From the cell containing the given text, extract its center point as [x, y] coordinate. 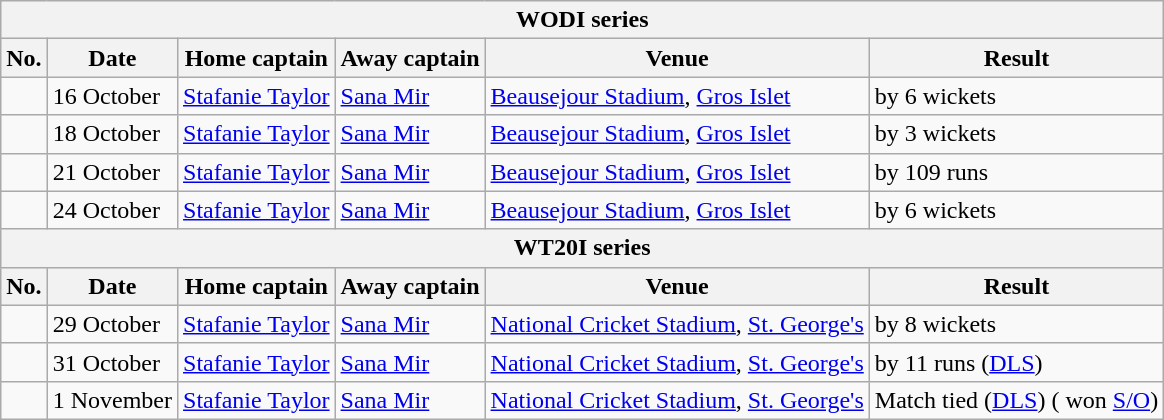
24 October [112, 210]
by 11 runs (DLS) [1016, 362]
by 8 wickets [1016, 324]
18 October [112, 134]
21 October [112, 172]
WODI series [582, 20]
1 November [112, 400]
WT20I series [582, 248]
Match tied (DLS) ( won S/O) [1016, 400]
16 October [112, 96]
31 October [112, 362]
by 3 wickets [1016, 134]
29 October [112, 324]
by 109 runs [1016, 172]
